Return (x, y) of the center of cell containing provided text 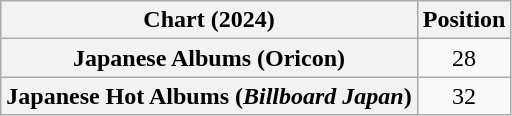
Japanese Hot Albums (Billboard Japan) (209, 96)
Chart (2024) (209, 20)
Japanese Albums (Oricon) (209, 58)
Position (464, 20)
32 (464, 96)
28 (464, 58)
